Determine the [x, y] coordinate at the center of the cell enclosing the given text.  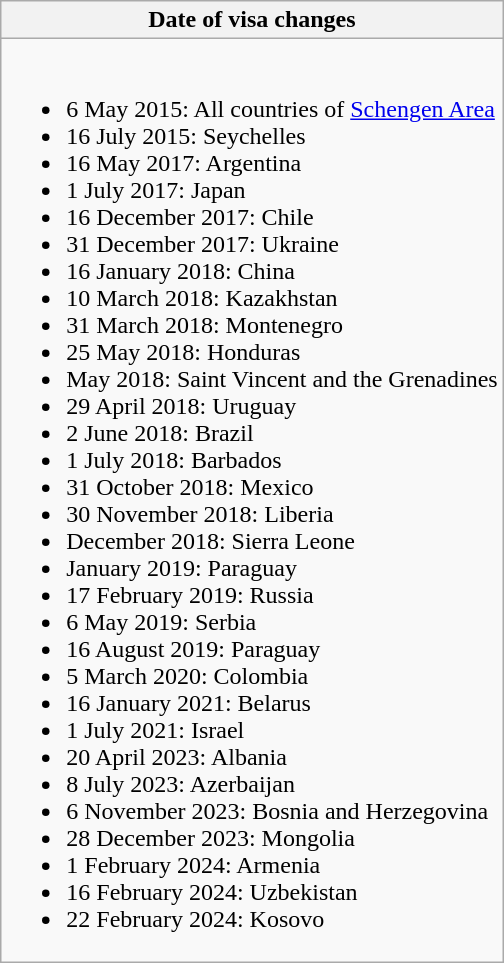
Date of visa changes [252, 20]
